Capture the cell that displays the provided text and extract its [x, y] central coordinate. 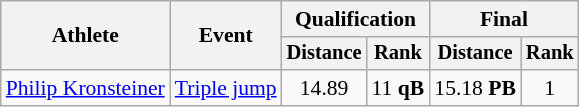
1 [550, 88]
14.89 [324, 88]
Triple jump [226, 88]
11 qB [398, 88]
15.18 PB [475, 88]
Final [504, 19]
Qualification [356, 19]
Philip Kronsteiner [86, 88]
Athlete [86, 36]
Event [226, 36]
